Provide the [X, Y] coordinate of the cell's center where the given text is located.  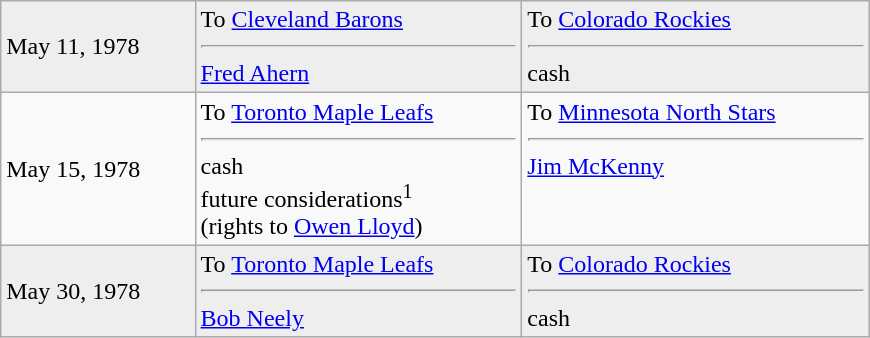
To Minnesota North StarsJim McKenny [696, 170]
To Toronto Maple Leafscashfuture considerations1(rights to Owen Lloyd) [358, 170]
May 11, 1978 [98, 47]
May 15, 1978 [98, 170]
May 30, 1978 [98, 291]
To Toronto Maple LeafsBob Neely [358, 291]
To Cleveland BaronsFred Ahern [358, 47]
